Return the [x, y] coordinate for the center point of the cell that contains the specified text.  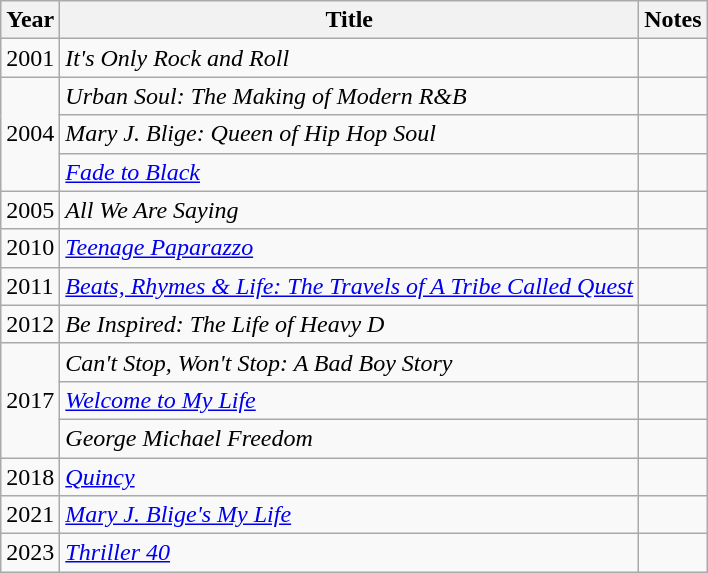
Mary J. Blige's My Life [350, 515]
Can't Stop, Won't Stop: A Bad Boy Story [350, 362]
2017 [30, 400]
2005 [30, 210]
Thriller 40 [350, 553]
All We Are Saying [350, 210]
2018 [30, 477]
Notes [673, 20]
It's Only Rock and Roll [350, 58]
Fade to Black [350, 172]
2023 [30, 553]
George Michael Freedom [350, 438]
2012 [30, 324]
Welcome to My Life [350, 400]
2004 [30, 134]
2021 [30, 515]
Title [350, 20]
Beats, Rhymes & Life: The Travels of A Tribe Called Quest [350, 286]
Quincy [350, 477]
Mary J. Blige: Queen of Hip Hop Soul [350, 134]
2011 [30, 286]
Year [30, 20]
2010 [30, 248]
2001 [30, 58]
Teenage Paparazzo [350, 248]
Be Inspired: The Life of Heavy D [350, 324]
Urban Soul: The Making of Modern R&B [350, 96]
